Detect which cell encompasses the target text, then output its [X, Y] center coordinate. 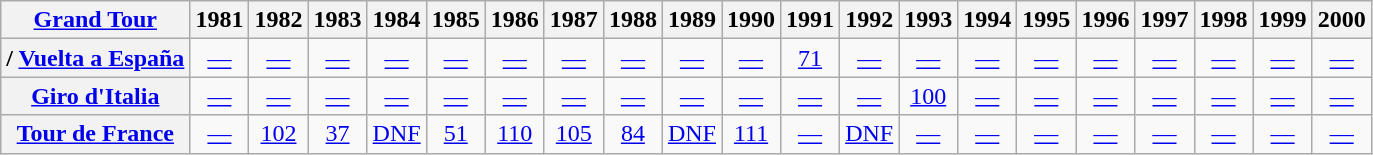
1998 [1224, 20]
1981 [220, 20]
1985 [456, 20]
1995 [1046, 20]
1986 [514, 20]
1987 [574, 20]
1992 [870, 20]
51 [456, 134]
84 [632, 134]
Tour de France [96, 134]
111 [752, 134]
71 [810, 58]
/ Vuelta a España [96, 58]
1982 [278, 20]
Giro d'Italia [96, 96]
1988 [632, 20]
1994 [988, 20]
1990 [752, 20]
2000 [1342, 20]
1984 [396, 20]
1996 [1106, 20]
1999 [1282, 20]
Grand Tour [96, 20]
1991 [810, 20]
105 [574, 134]
110 [514, 134]
100 [928, 96]
1989 [692, 20]
1993 [928, 20]
102 [278, 134]
1997 [1164, 20]
37 [338, 134]
1983 [338, 20]
